Return the [X, Y] coordinate for the center point of the cell that contains the specified text.  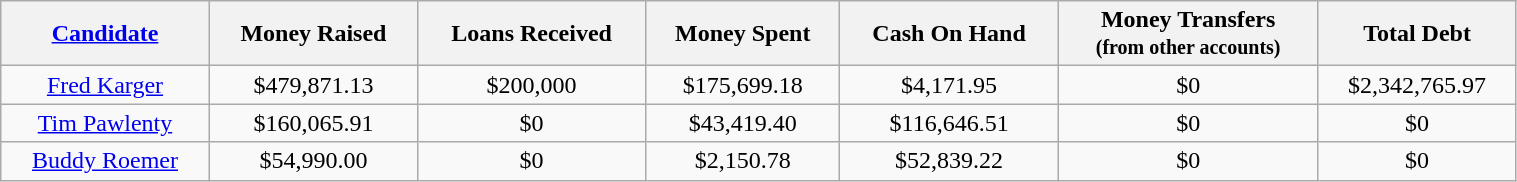
$54,990.00 [313, 161]
$200,000 [532, 85]
Money Raised [313, 34]
Loans Received [532, 34]
$116,646.51 [949, 123]
$4,171.95 [949, 85]
$160,065.91 [313, 123]
$175,699.18 [743, 85]
$2,150.78 [743, 161]
$43,419.40 [743, 123]
Tim Pawlenty [105, 123]
$52,839.22 [949, 161]
$2,342,765.97 [1417, 85]
Candidate [105, 34]
$479,871.13 [313, 85]
Money Transfers(from other accounts) [1188, 34]
Fred Karger [105, 85]
Cash On Hand [949, 34]
Buddy Roemer [105, 161]
Money Spent [743, 34]
Total Debt [1417, 34]
